Pinpoint the cell where the given text exists, returning its (X, Y) midpoint coordinate. 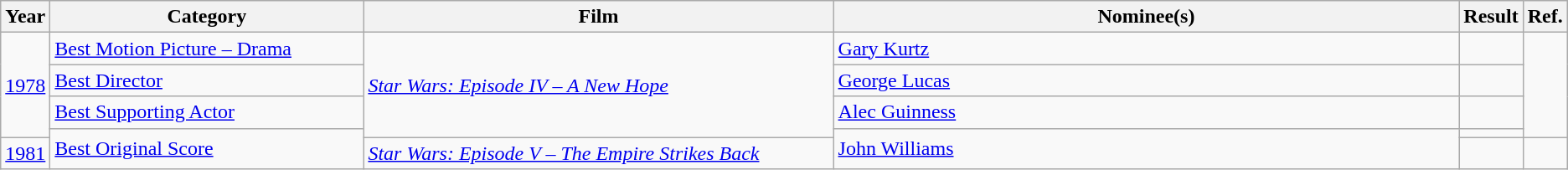
1978 (25, 85)
Ref. (1545, 17)
Best Motion Picture – Drama (207, 49)
Best Director (207, 80)
Year (25, 17)
Best Original Score (207, 149)
Film (598, 17)
Star Wars: Episode V – The Empire Strikes Back (598, 153)
Nominee(s) (1146, 17)
Gary Kurtz (1146, 49)
1981 (25, 153)
John Williams (1146, 149)
Star Wars: Episode IV – A New Hope (598, 85)
George Lucas (1146, 80)
Result (1491, 17)
Alec Guinness (1146, 112)
Best Supporting Actor (207, 112)
Category (207, 17)
